Locate the cell with the specified text and output its [x, y] center coordinate. 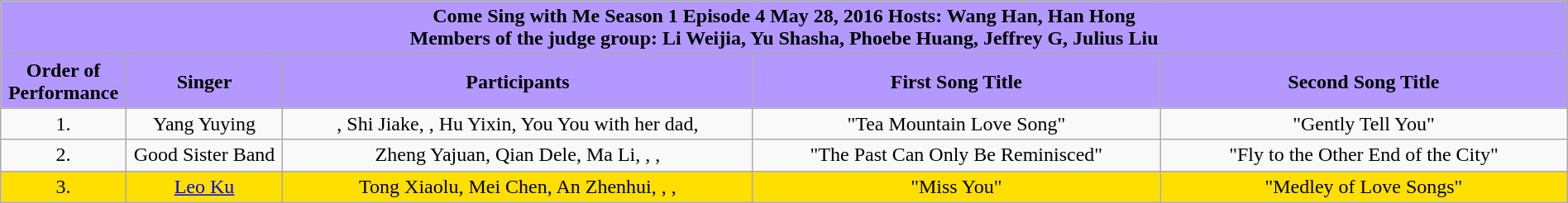
"Medley of Love Songs" [1365, 186]
"The Past Can Only Be Reminisced" [956, 155]
Leo Ku [203, 186]
Participants [518, 81]
, Shi Jiake, , Hu Yixin, You You with her dad, [518, 124]
Zheng Yajuan, Qian Dele, Ma Li, , , [518, 155]
"Gently Tell You" [1365, 124]
Good Sister Band [203, 155]
1. [64, 124]
"Fly to the Other End of the City" [1365, 155]
Order of Performance [64, 81]
Yang Yuying [203, 124]
Second Song Title [1365, 81]
"Miss You" [956, 186]
3. [64, 186]
Singer [203, 81]
2. [64, 155]
"Tea Mountain Love Song" [956, 124]
First Song Title [956, 81]
Tong Xiaolu, Mei Chen, An Zhenhui, , , [518, 186]
